Output the (x, y) coordinate of the center of the cell containing the given text.  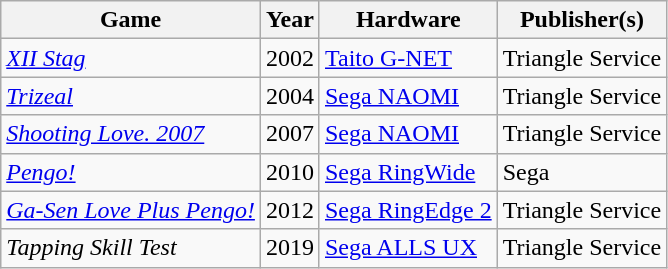
2019 (290, 248)
Hardware (408, 20)
Tapping Skill Test (131, 248)
Sega (582, 172)
2012 (290, 210)
2002 (290, 58)
Year (290, 20)
XII Stag (131, 58)
Sega ALLS UX (408, 248)
Ga-Sen Love Plus Pengo! (131, 210)
Sega RingWide (408, 172)
Taito G-NET (408, 58)
2007 (290, 134)
Trizeal (131, 96)
Sega RingEdge 2 (408, 210)
2004 (290, 96)
Publisher(s) (582, 20)
2010 (290, 172)
Game (131, 20)
Pengo! (131, 172)
Shooting Love. 2007 (131, 134)
